Extract the [X, Y] coordinate from the center of the cell holding the provided text.  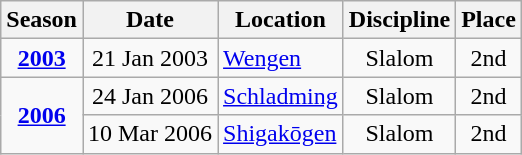
Shigakōgen [281, 134]
Place [489, 20]
Schladming [281, 96]
Location [281, 20]
Wengen [281, 58]
24 Jan 2006 [150, 96]
Date [150, 20]
Discipline [399, 20]
2003 [42, 58]
10 Mar 2006 [150, 134]
Season [42, 20]
2006 [42, 115]
21 Jan 2003 [150, 58]
